Output the (X, Y) coordinate of the center of the cell containing the given text.  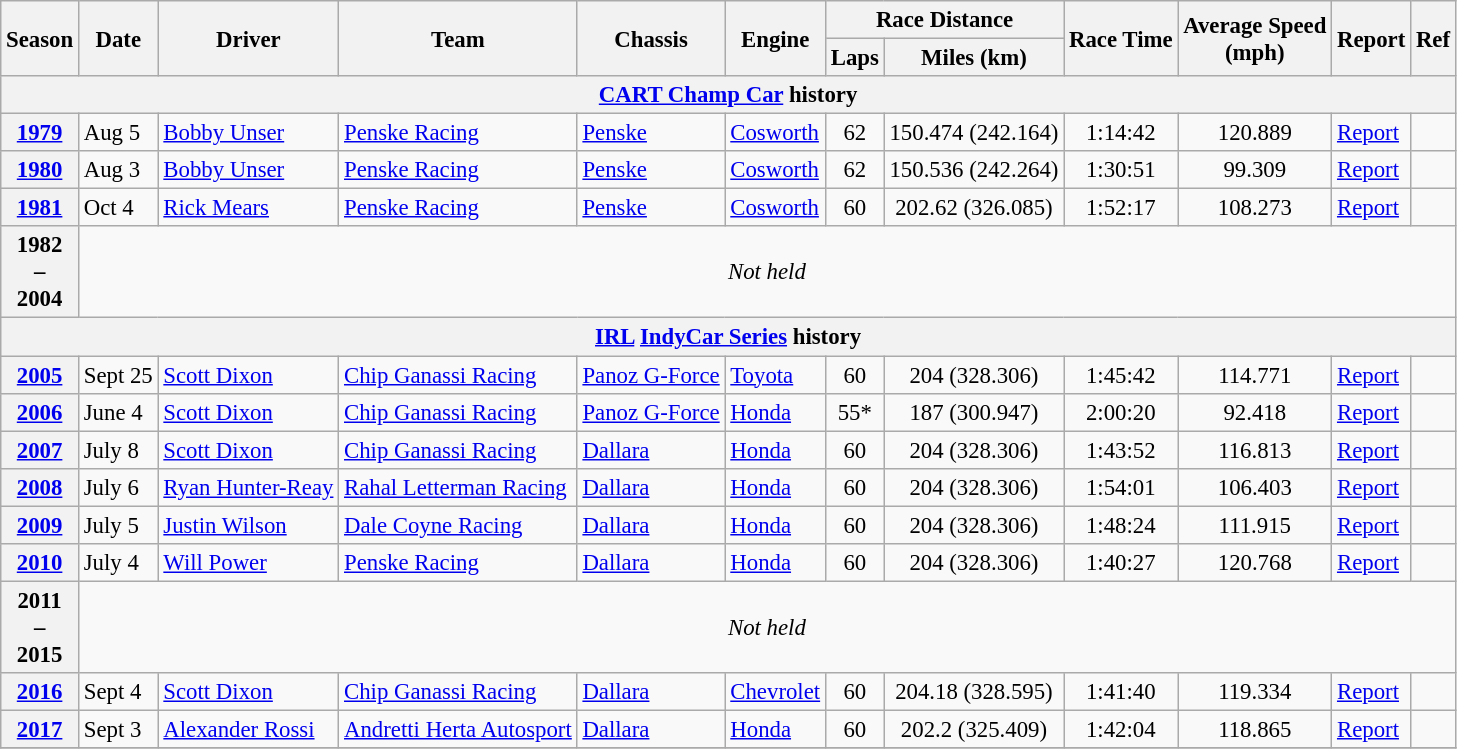
150.474 (242.164) (974, 133)
1:45:42 (1121, 375)
Toyota (775, 375)
July 6 (118, 487)
202.2 (325.409) (974, 729)
IRL IndyCar Series history (728, 337)
114.771 (1255, 375)
Oct 4 (118, 208)
Race Time (1121, 38)
Average Speed(mph) (1255, 38)
1:41:40 (1121, 692)
106.403 (1255, 487)
120.768 (1255, 563)
1:48:24 (1121, 525)
111.915 (1255, 525)
Season (40, 38)
92.418 (1255, 412)
120.889 (1255, 133)
1:42:04 (1121, 729)
Ryan Hunter-Reay (248, 487)
Will Power (248, 563)
2016 (40, 692)
Race Distance (944, 20)
1:30:51 (1121, 170)
CART Champ Car history (728, 95)
Ref (1434, 38)
Aug 5 (118, 133)
Andretti Herta Autosport (458, 729)
1980 (40, 170)
June 4 (118, 412)
1:52:17 (1121, 208)
Rick Mears (248, 208)
55* (854, 412)
Sept 3 (118, 729)
116.813 (1255, 450)
2011–2015 (40, 627)
187 (300.947) (974, 412)
2006 (40, 412)
202.62 (326.085) (974, 208)
July 8 (118, 450)
Chevrolet (775, 692)
Engine (775, 38)
Dale Coyne Racing (458, 525)
2009 (40, 525)
2008 (40, 487)
1981 (40, 208)
Miles (km) (974, 58)
Driver (248, 38)
Team (458, 38)
Rahal Letterman Racing (458, 487)
99.309 (1255, 170)
2010 (40, 563)
Laps (854, 58)
1:54:01 (1121, 487)
2017 (40, 729)
150.536 (242.264) (974, 170)
1:40:27 (1121, 563)
Date (118, 38)
Justin Wilson (248, 525)
Sept 25 (118, 375)
119.334 (1255, 692)
1982–2004 (40, 272)
1:43:52 (1121, 450)
204.18 (328.595) (974, 692)
Aug 3 (118, 170)
2:00:20 (1121, 412)
1:14:42 (1121, 133)
118.865 (1255, 729)
Sept 4 (118, 692)
1979 (40, 133)
2007 (40, 450)
2005 (40, 375)
108.273 (1255, 208)
July 4 (118, 563)
July 5 (118, 525)
Alexander Rossi (248, 729)
Chassis (651, 38)
